Output the [x, y] coordinate of the center of the cell containing the given text.  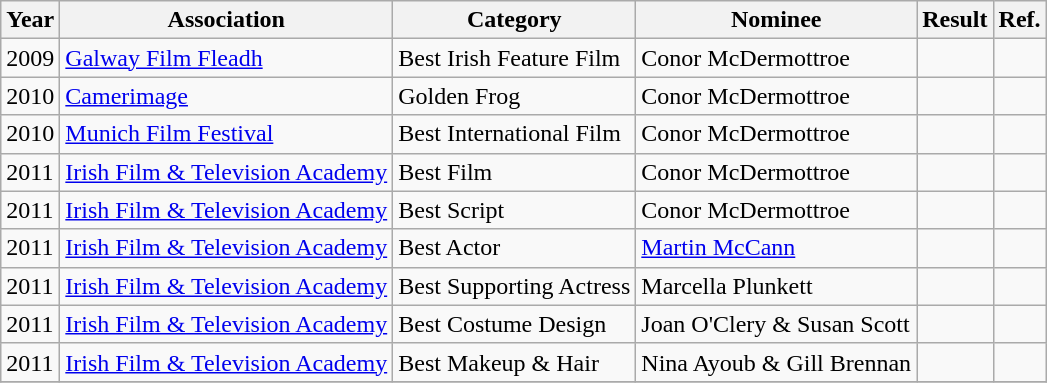
Munich Film Festival [226, 134]
Best Makeup & Hair [514, 362]
Best Costume Design [514, 324]
Best Actor [514, 248]
Nominee [776, 20]
Best Script [514, 210]
Best Supporting Actress [514, 286]
Year [30, 20]
Category [514, 20]
Association [226, 20]
2009 [30, 58]
Golden Frog [514, 96]
Marcella Plunkett [776, 286]
Camerimage [226, 96]
Galway Film Fleadh [226, 58]
Best International Film [514, 134]
Nina Ayoub & Gill Brennan [776, 362]
Ref. [1020, 20]
Martin McCann [776, 248]
Best Film [514, 172]
Best Irish Feature Film [514, 58]
Joan O'Clery & Susan Scott [776, 324]
Result [955, 20]
